Detect which cell encompasses the target text, then output its (x, y) center coordinate. 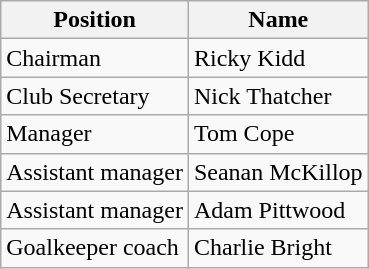
Goalkeeper coach (95, 248)
Seanan McKillop (278, 172)
Name (278, 20)
Adam Pittwood (278, 210)
Chairman (95, 58)
Position (95, 20)
Club Secretary (95, 96)
Nick Thatcher (278, 96)
Manager (95, 134)
Tom Cope (278, 134)
Charlie Bright (278, 248)
Ricky Kidd (278, 58)
